Locate the cell with the specified text and output its [x, y] center coordinate. 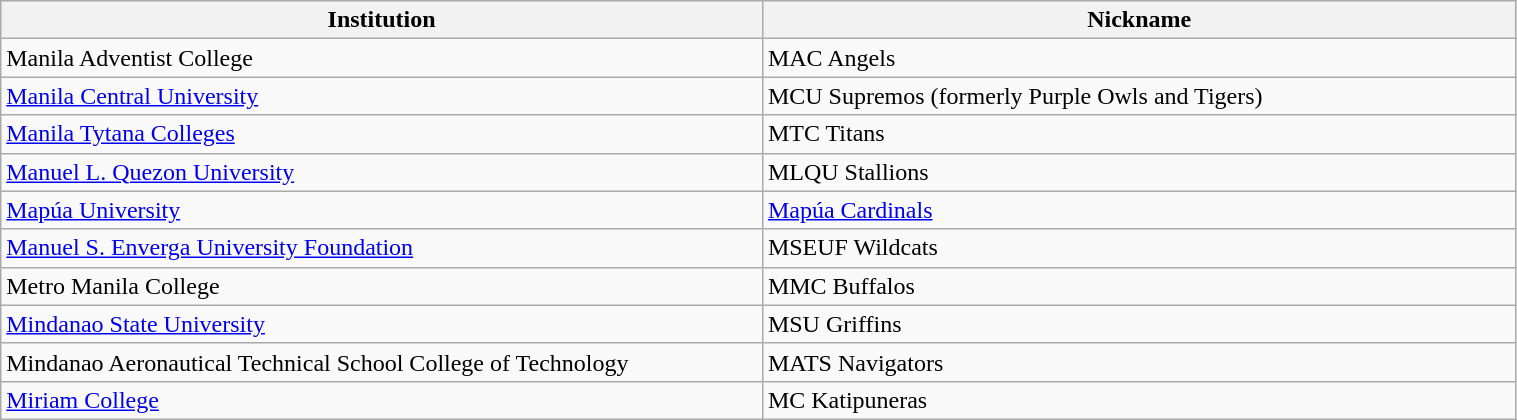
Manuel S. Enverga University Foundation [382, 248]
MMC Buffalos [1139, 286]
MLQU Stallions [1139, 172]
MAC Angels [1139, 58]
MCU Supremos (formerly Purple Owls and Tigers) [1139, 96]
MATS Navigators [1139, 362]
MSU Griffins [1139, 324]
Institution [382, 20]
Manila Adventist College [382, 58]
Manila Central University [382, 96]
Nickname [1139, 20]
MC Katipuneras [1139, 400]
Mapúa University [382, 210]
Manila Tytana Colleges [382, 134]
Mapúa Cardinals [1139, 210]
Mindanao Aeronautical Technical School College of Technology [382, 362]
Metro Manila College [382, 286]
MTC Titans [1139, 134]
Mindanao State University [382, 324]
Miriam College [382, 400]
Manuel L. Quezon University [382, 172]
MSEUF Wildcats [1139, 248]
